Scan for the cell matching the given text and deliver its [x, y] coordinate at center. 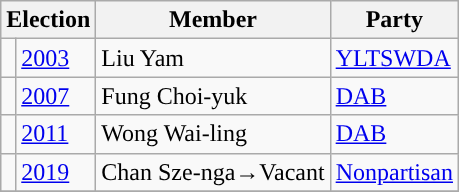
2011 [56, 134]
2007 [56, 96]
Wong Wai-ling [213, 134]
Fung Choi-yuk [213, 96]
Member [213, 20]
Chan Sze-nga→Vacant [213, 172]
YLTSWDA [394, 58]
Election [48, 20]
Party [394, 20]
Liu Yam [213, 58]
2019 [56, 172]
Nonpartisan [394, 172]
2003 [56, 58]
